Extract the (X, Y) coordinate from the center of the cell holding the provided text.  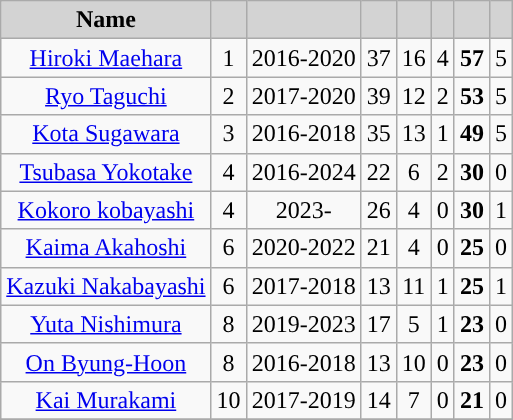
49 (472, 134)
17 (378, 324)
16 (414, 58)
2019-2023 (304, 324)
37 (378, 58)
2023- (304, 210)
53 (472, 96)
57 (472, 58)
14 (378, 400)
On Byung-Hoon (106, 362)
Tsubasa Yokotake (106, 172)
11 (414, 286)
Kokoro kobayashi (106, 210)
2020-2022 (304, 248)
12 (414, 96)
35 (378, 134)
2017-2020 (304, 96)
Yuta Nishimura (106, 324)
Kota Sugawara (106, 134)
Name (106, 20)
2016-2024 (304, 172)
26 (378, 210)
2017-2018 (304, 286)
39 (378, 96)
7 (414, 400)
Hiroki Maehara (106, 58)
2017-2019 (304, 400)
Ryo Taguchi (106, 96)
2016-2020 (304, 58)
Kazuki Nakabayashi (106, 286)
22 (378, 172)
3 (228, 134)
Kai Murakami (106, 400)
Kaima Akahoshi (106, 248)
